Output the (X, Y) coordinate of the center of the cell containing the given text.  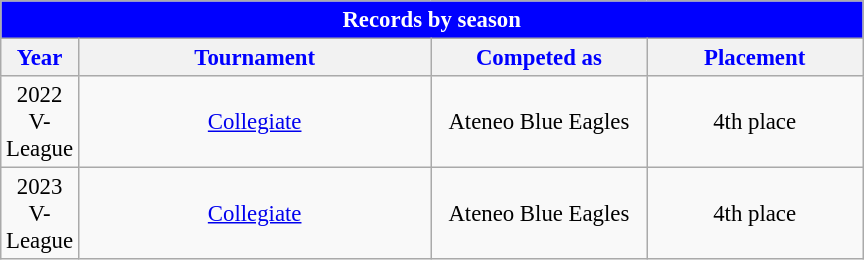
Competed as (539, 58)
Placement (755, 58)
Records by season (432, 20)
2022 V-League (40, 122)
Tournament (254, 58)
2023 V-League (40, 214)
Year (40, 58)
